From the cell containing the given text, extract its center point as [x, y] coordinate. 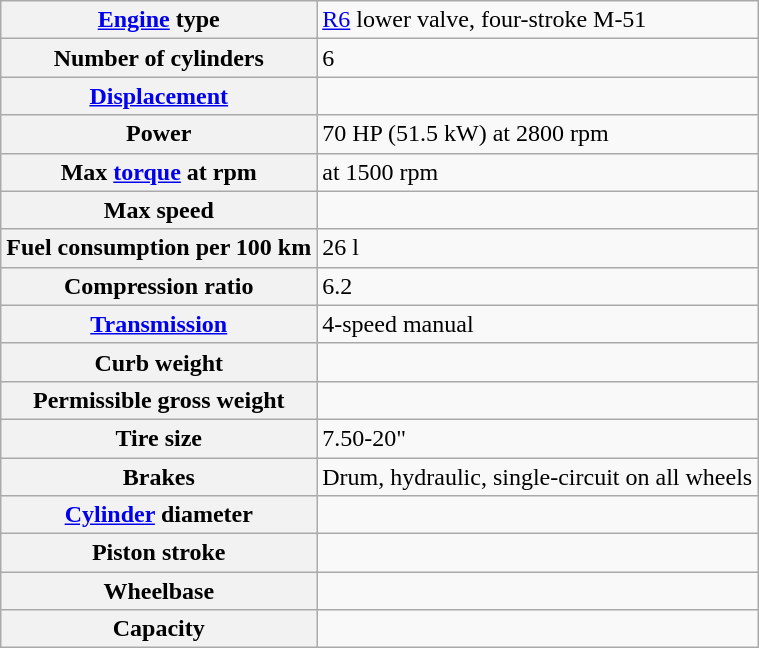
Wheelbase [159, 591]
Capacity [159, 629]
Max speed [159, 210]
Transmission [159, 324]
R6 lower valve, four-stroke M-51 [538, 20]
Brakes [159, 477]
Piston stroke [159, 553]
6 [538, 58]
Compression ratio [159, 286]
70 HP (51.5 kW) at 2800 rpm [538, 134]
Cylinder diameter [159, 515]
Tire size [159, 438]
Engine type [159, 20]
Displacement [159, 96]
Fuel consumption per 100 km [159, 248]
6.2 [538, 286]
26 l [538, 248]
at 1500 rpm [538, 172]
Max torque at rpm [159, 172]
Curb weight [159, 362]
Power [159, 134]
Number of cylinders [159, 58]
Permissible gross weight [159, 400]
Drum, hydraulic, single-circuit on all wheels [538, 477]
7.50-20" [538, 438]
4-speed manual [538, 324]
